Search for the cell housing the specified text and yield its (x, y) center coordinate. 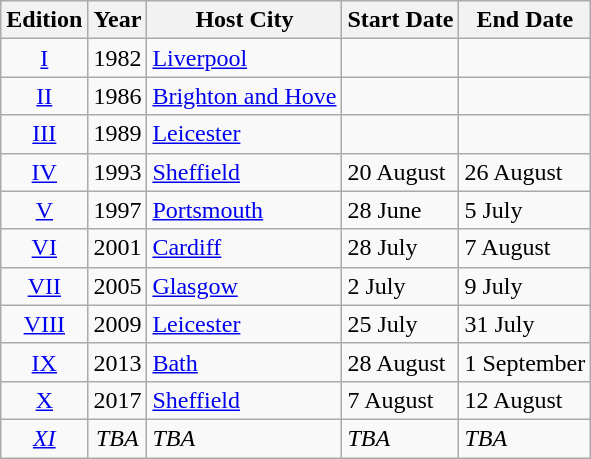
Portsmouth (244, 210)
2005 (118, 286)
2001 (118, 248)
Edition (44, 20)
1993 (118, 172)
1989 (118, 134)
20 August (400, 172)
28 July (400, 248)
5 July (525, 210)
31 July (525, 324)
VIII (44, 324)
I (44, 58)
III (44, 134)
12 August (525, 400)
25 July (400, 324)
Start Date (400, 20)
X (44, 400)
28 June (400, 210)
IV (44, 172)
Cardiff (244, 248)
VI (44, 248)
1997 (118, 210)
1982 (118, 58)
2 July (400, 286)
Glasgow (244, 286)
2009 (118, 324)
2017 (118, 400)
VII (44, 286)
Host City (244, 20)
XI (44, 438)
IX (44, 362)
Brighton and Hove (244, 96)
1986 (118, 96)
28 August (400, 362)
End Date (525, 20)
Bath (244, 362)
II (44, 96)
2013 (118, 362)
9 July (525, 286)
1 September (525, 362)
V (44, 210)
Year (118, 20)
Liverpool (244, 58)
26 August (525, 172)
